Capture the cell that displays the provided text and extract its [x, y] central coordinate. 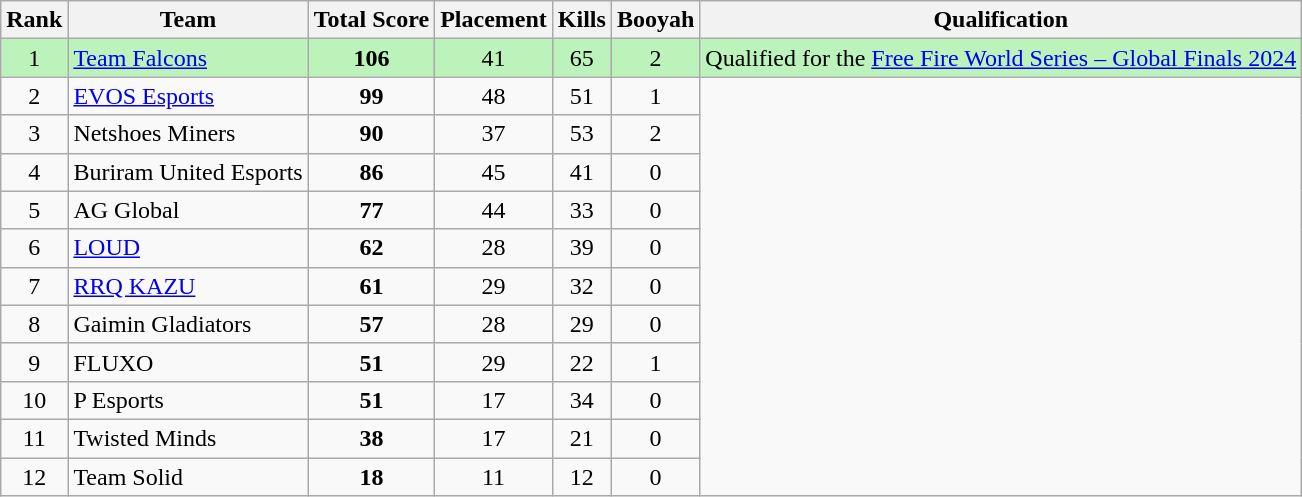
Rank [34, 20]
106 [371, 58]
5 [34, 210]
Netshoes Miners [188, 134]
22 [582, 362]
Kills [582, 20]
10 [34, 400]
6 [34, 248]
EVOS Esports [188, 96]
39 [582, 248]
65 [582, 58]
7 [34, 286]
Booyah [655, 20]
Team Falcons [188, 58]
9 [34, 362]
62 [371, 248]
86 [371, 172]
P Esports [188, 400]
77 [371, 210]
Team Solid [188, 477]
RRQ KAZU [188, 286]
18 [371, 477]
8 [34, 324]
Team [188, 20]
LOUD [188, 248]
AG Global [188, 210]
90 [371, 134]
FLUXO [188, 362]
48 [494, 96]
Buriram United Esports [188, 172]
44 [494, 210]
33 [582, 210]
61 [371, 286]
53 [582, 134]
3 [34, 134]
99 [371, 96]
38 [371, 438]
Gaimin Gladiators [188, 324]
34 [582, 400]
37 [494, 134]
4 [34, 172]
45 [494, 172]
Qualification [1001, 20]
Qualified for the Free Fire World Series – Global Finals 2024 [1001, 58]
Total Score [371, 20]
21 [582, 438]
57 [371, 324]
32 [582, 286]
Twisted Minds [188, 438]
Placement [494, 20]
